Capture the cell that displays the provided text and extract its [X, Y] central coordinate. 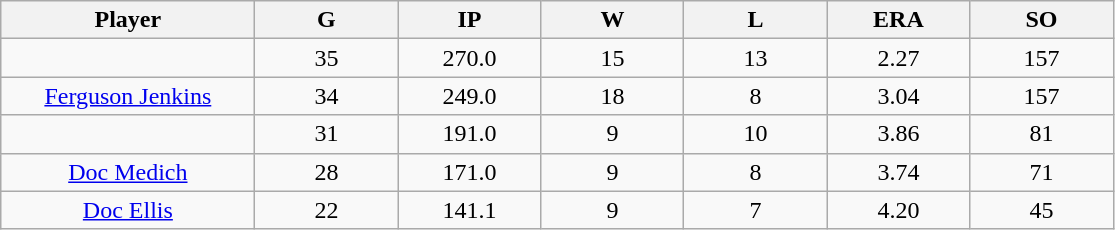
2.27 [898, 58]
35 [326, 58]
13 [756, 58]
71 [1042, 172]
G [326, 20]
Ferguson Jenkins [128, 96]
81 [1042, 134]
31 [326, 134]
10 [756, 134]
270.0 [470, 58]
Player [128, 20]
141.1 [470, 210]
28 [326, 172]
22 [326, 210]
W [612, 20]
IP [470, 20]
249.0 [470, 96]
171.0 [470, 172]
ERA [898, 20]
7 [756, 210]
45 [1042, 210]
15 [612, 58]
Doc Medich [128, 172]
18 [612, 96]
L [756, 20]
SO [1042, 20]
191.0 [470, 134]
34 [326, 96]
4.20 [898, 210]
Doc Ellis [128, 210]
3.74 [898, 172]
3.86 [898, 134]
3.04 [898, 96]
